Scan for the cell matching the given text and deliver its [X, Y] coordinate at center. 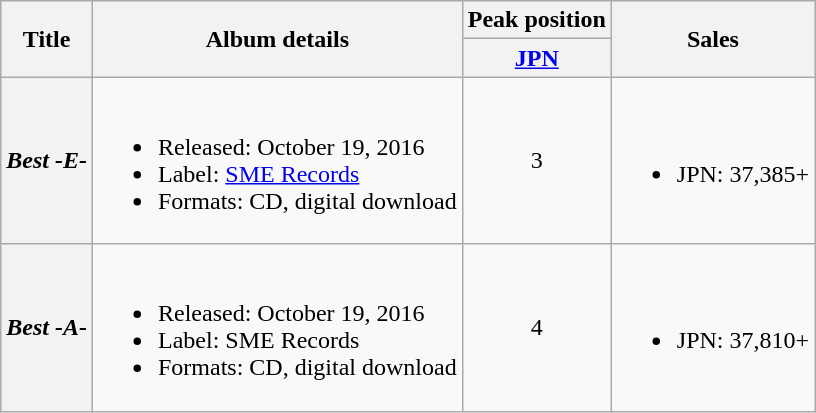
3 [536, 160]
Title [47, 39]
Peak position [536, 20]
4 [536, 328]
Best -A- [47, 328]
JPN [536, 58]
JPN: 37,810+ [712, 328]
Sales [712, 39]
Best -E- [47, 160]
JPN: 37,385+ [712, 160]
Album details [277, 39]
